Search for the cell housing the specified text and yield its (X, Y) center coordinate. 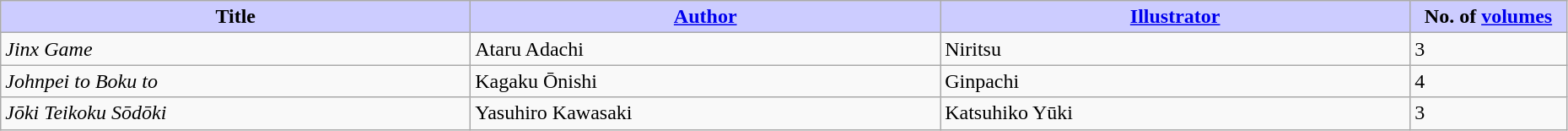
Ataru Adachi (705, 49)
Jōki Teikoku Sōdōki (236, 113)
Author (705, 17)
Niritsu (1176, 49)
4 (1489, 81)
Yasuhiro Kawasaki (705, 113)
Katsuhiko Yūki (1176, 113)
Ginpachi (1176, 81)
Kagaku Ōnishi (705, 81)
Johnpei to Boku to (236, 81)
Illustrator (1176, 17)
No. of volumes (1489, 17)
Title (236, 17)
Jinx Game (236, 49)
